Determine the [X, Y] coordinate at the center of the cell enclosing the given text.  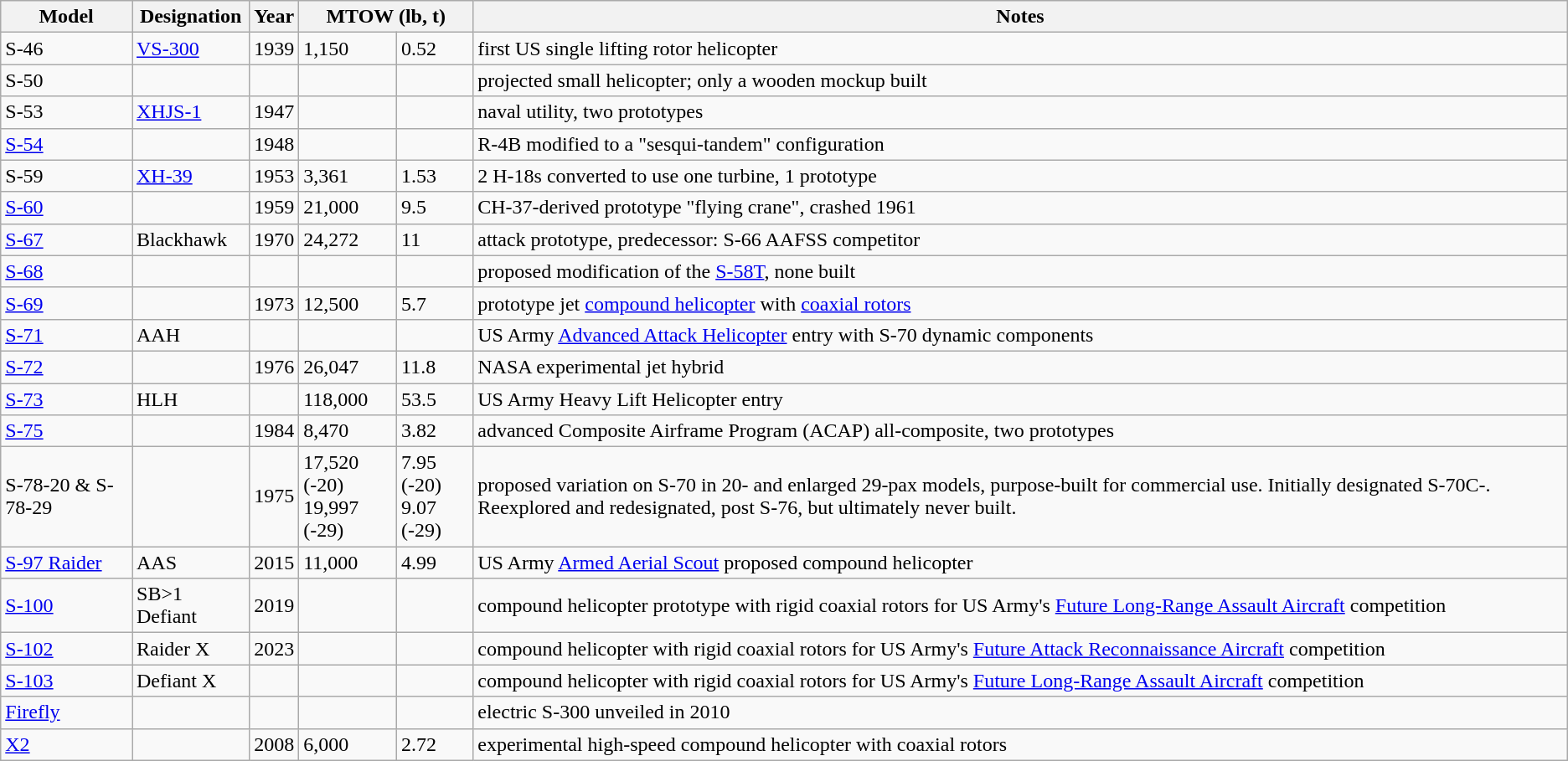
electric S-300 unveiled in 2010 [1020, 712]
1947 [275, 112]
Designation [191, 17]
1976 [275, 367]
9.5 [436, 208]
S-53 [67, 112]
1959 [275, 208]
SB>1 Defiant [191, 606]
5.7 [436, 303]
1970 [275, 239]
4.99 [436, 563]
Firefly [67, 712]
1,150 [348, 49]
compound helicopter with rigid coaxial rotors for US Army's Future Long-Range Assault Aircraft competition [1020, 681]
S-78-20 & S-78-29 [67, 497]
1.53 [436, 176]
Defiant X [191, 681]
S-67 [67, 239]
2.72 [436, 744]
1953 [275, 176]
VS-300 [191, 49]
S-71 [67, 335]
Year [275, 17]
2023 [275, 649]
S-68 [67, 271]
53.5 [436, 399]
2008 [275, 744]
CH-37-derived prototype "flying crane", crashed 1961 [1020, 208]
3.82 [436, 431]
11,000 [348, 563]
11 [436, 239]
compound helicopter prototype with rigid coaxial rotors for US Army's Future Long-Range Assault Aircraft competition [1020, 606]
S-100 [67, 606]
X2 [67, 744]
Notes [1020, 17]
MTOW (lb, t) [386, 17]
11.8 [436, 367]
S-72 [67, 367]
AAS [191, 563]
1939 [275, 49]
1948 [275, 144]
NASA experimental jet hybrid [1020, 367]
Raider X [191, 649]
compound helicopter with rigid coaxial rotors for US Army's Future Attack Reconnaissance Aircraft competition [1020, 649]
S-103 [67, 681]
2015 [275, 563]
naval utility, two prototypes [1020, 112]
S-75 [67, 431]
US Army Heavy Lift Helicopter entry [1020, 399]
1973 [275, 303]
S-102 [67, 649]
XHJS-1 [191, 112]
12,500 [348, 303]
7.95 (-20)9.07 (-29) [436, 497]
17,520 (-20)19,997 (-29) [348, 497]
projected small helicopter; only a wooden mockup built [1020, 80]
2 H-18s converted to use one turbine, 1 prototype [1020, 176]
S-59 [67, 176]
Blackhawk [191, 239]
6,000 [348, 744]
2019 [275, 606]
proposed modification of the S-58T, none built [1020, 271]
3,361 [348, 176]
prototype jet compound helicopter with coaxial rotors [1020, 303]
R-4B modified to a "sesqui-tandem" configuration [1020, 144]
S-50 [67, 80]
S-97 Raider [67, 563]
attack prototype, predecessor: S-66 AAFSS competitor [1020, 239]
S-46 [67, 49]
US Army Armed Aerial Scout proposed compound helicopter [1020, 563]
26,047 [348, 367]
1984 [275, 431]
0.52 [436, 49]
AAH [191, 335]
experimental high-speed compound helicopter with coaxial rotors [1020, 744]
HLH [191, 399]
S-69 [67, 303]
1975 [275, 497]
XH-39 [191, 176]
21,000 [348, 208]
Model [67, 17]
US Army Advanced Attack Helicopter entry with S-70 dynamic components [1020, 335]
24,272 [348, 239]
advanced Composite Airframe Program (ACAP) all-composite, two prototypes [1020, 431]
S-73 [67, 399]
118,000 [348, 399]
8,470 [348, 431]
S-54 [67, 144]
first US single lifting rotor helicopter [1020, 49]
S-60 [67, 208]
